Return the [x, y] coordinate for the center point of the cell that contains the specified text.  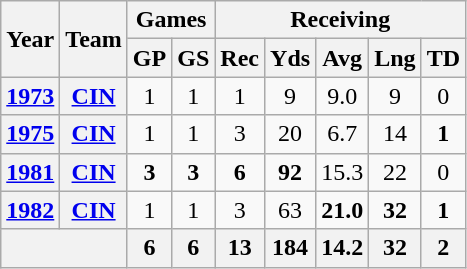
TD [443, 58]
GS [194, 58]
Lng [395, 58]
1981 [30, 172]
14.2 [342, 248]
Games [170, 20]
63 [290, 210]
22 [395, 172]
Yds [290, 58]
Receiving [340, 20]
20 [290, 134]
14 [395, 134]
184 [290, 248]
92 [290, 172]
21.0 [342, 210]
2 [443, 248]
9.0 [342, 96]
GP [149, 58]
Rec [240, 58]
13 [240, 248]
Avg [342, 58]
1975 [30, 134]
Year [30, 39]
1973 [30, 96]
6.7 [342, 134]
Team [94, 39]
1982 [30, 210]
15.3 [342, 172]
